Locate the cell with the specified text and output its (X, Y) center coordinate. 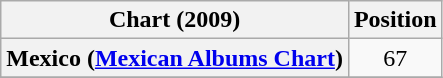
Position (395, 20)
67 (395, 58)
Chart (2009) (175, 20)
Mexico (Mexican Albums Chart) (175, 58)
